Find where the given text appears and provide that cell's center as [x, y] coordinate. 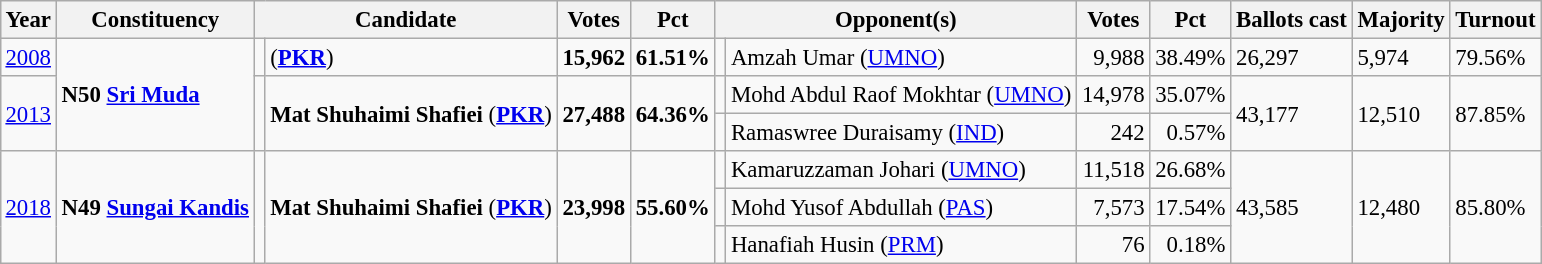
5,974 [1401, 57]
Mohd Yusof Abdullah (PAS) [902, 208]
Candidate [406, 20]
87.85% [1496, 114]
64.36% [672, 114]
35.07% [1190, 95]
17.54% [1190, 208]
9,988 [1114, 57]
2018 [28, 208]
38.49% [1190, 57]
0.18% [1190, 245]
(PKR) [411, 57]
61.51% [672, 57]
Ballots cast [1292, 20]
27,488 [594, 114]
14,978 [1114, 95]
0.57% [1190, 133]
85.80% [1496, 208]
23,998 [594, 208]
Majority [1401, 20]
2013 [28, 114]
43,585 [1292, 208]
Kamaruzzaman Johari (UMNO) [902, 170]
2008 [28, 57]
Constituency [155, 20]
Mohd Abdul Raof Mokhtar (UMNO) [902, 95]
26,297 [1292, 57]
55.60% [672, 208]
Amzah Umar (UMNO) [902, 57]
26.68% [1190, 170]
242 [1114, 133]
N50 Sri Muda [155, 94]
N49 Sungai Kandis [155, 208]
12,480 [1401, 208]
7,573 [1114, 208]
Ramaswree Duraisamy (IND) [902, 133]
76 [1114, 245]
Opponent(s) [896, 20]
11,518 [1114, 170]
Year [28, 20]
Turnout [1496, 20]
Hanafiah Husin (PRM) [902, 245]
79.56% [1496, 57]
12,510 [1401, 114]
15,962 [594, 57]
43,177 [1292, 114]
